From the cell containing the given text, extract its center point as (X, Y) coordinate. 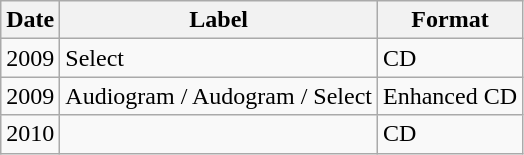
Label (219, 20)
Date (30, 20)
Audiogram / Audogram / Select (219, 96)
Enhanced CD (450, 96)
Format (450, 20)
2010 (30, 134)
Select (219, 58)
